Output the [x, y] coordinate of the center of the cell containing the given text.  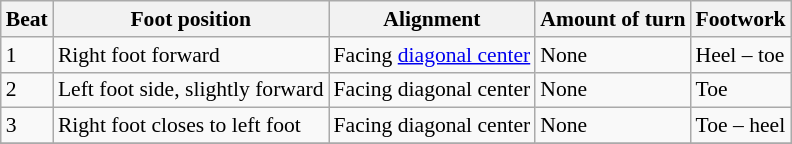
Amount of turn [612, 19]
Toe [741, 90]
Left foot side, slightly forward [191, 90]
Alignment [432, 19]
2 [27, 90]
Beat [27, 19]
1 [27, 55]
Right foot forward [191, 55]
Heel – toe [741, 55]
Right foot closes to left foot [191, 126]
Footwork [741, 19]
3 [27, 126]
Foot position [191, 19]
Toe – heel [741, 126]
